Find where the given text appears and provide that cell's center as (X, Y) coordinate. 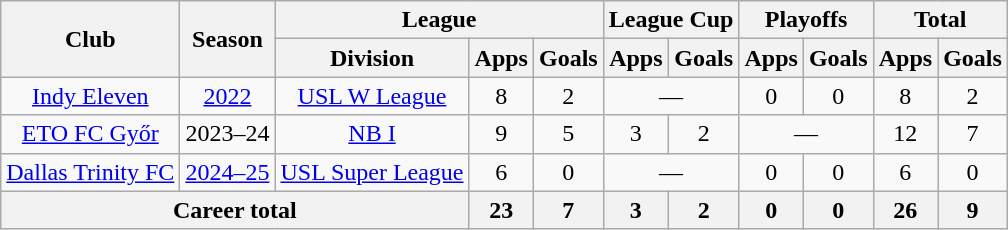
Playoffs (806, 20)
Total (940, 20)
Dallas Trinity FC (90, 172)
USL W League (372, 96)
Club (90, 39)
Indy Eleven (90, 96)
23 (501, 210)
2023–24 (228, 134)
League (439, 20)
26 (905, 210)
12 (905, 134)
Career total (235, 210)
5 (568, 134)
2024–25 (228, 172)
ETO FC Győr (90, 134)
NB I (372, 134)
2022 (228, 96)
USL Super League (372, 172)
Division (372, 58)
League Cup (671, 20)
Season (228, 39)
